Provide the [x, y] coordinate of the cell's center where the given text is located.  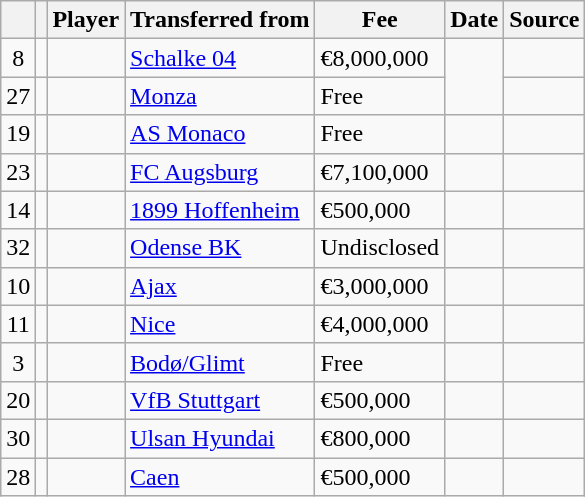
€3,000,000 [380, 286]
Monza [220, 96]
VfB Stuttgart [220, 400]
3 [18, 362]
Player [86, 20]
€8,000,000 [380, 58]
27 [18, 96]
Ulsan Hyundai [220, 438]
Transferred from [220, 20]
Bodø/Glimt [220, 362]
8 [18, 58]
20 [18, 400]
€4,000,000 [380, 324]
10 [18, 286]
32 [18, 248]
AS Monaco [220, 134]
30 [18, 438]
Caen [220, 477]
1899 Hoffenheim [220, 210]
Ajax [220, 286]
Source [544, 20]
Fee [380, 20]
€7,100,000 [380, 172]
FC Augsburg [220, 172]
Odense BK [220, 248]
14 [18, 210]
23 [18, 172]
Schalke 04 [220, 58]
€800,000 [380, 438]
Undisclosed [380, 248]
28 [18, 477]
19 [18, 134]
Date [474, 20]
11 [18, 324]
Nice [220, 324]
